Determine the (x, y) coordinate at the center of the cell enclosing the given text.  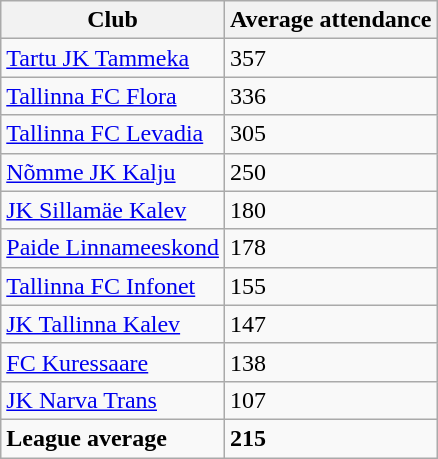
250 (330, 172)
147 (330, 324)
155 (330, 286)
357 (330, 58)
Paide Linnameeskond (113, 248)
178 (330, 248)
180 (330, 210)
Club (113, 20)
JK Tallinna Kalev (113, 324)
League average (113, 438)
Tallinna FC Flora (113, 96)
336 (330, 96)
JK Sillamäe Kalev (113, 210)
215 (330, 438)
Average attendance (330, 20)
JK Narva Trans (113, 400)
305 (330, 134)
FC Kuressaare (113, 362)
Tallinna FC Infonet (113, 286)
Nõmme JK Kalju (113, 172)
Tartu JK Tammeka (113, 58)
Tallinna FC Levadia (113, 134)
107 (330, 400)
138 (330, 362)
